Identify which cell holds the provided text, then report its (x, y) central coordinate. 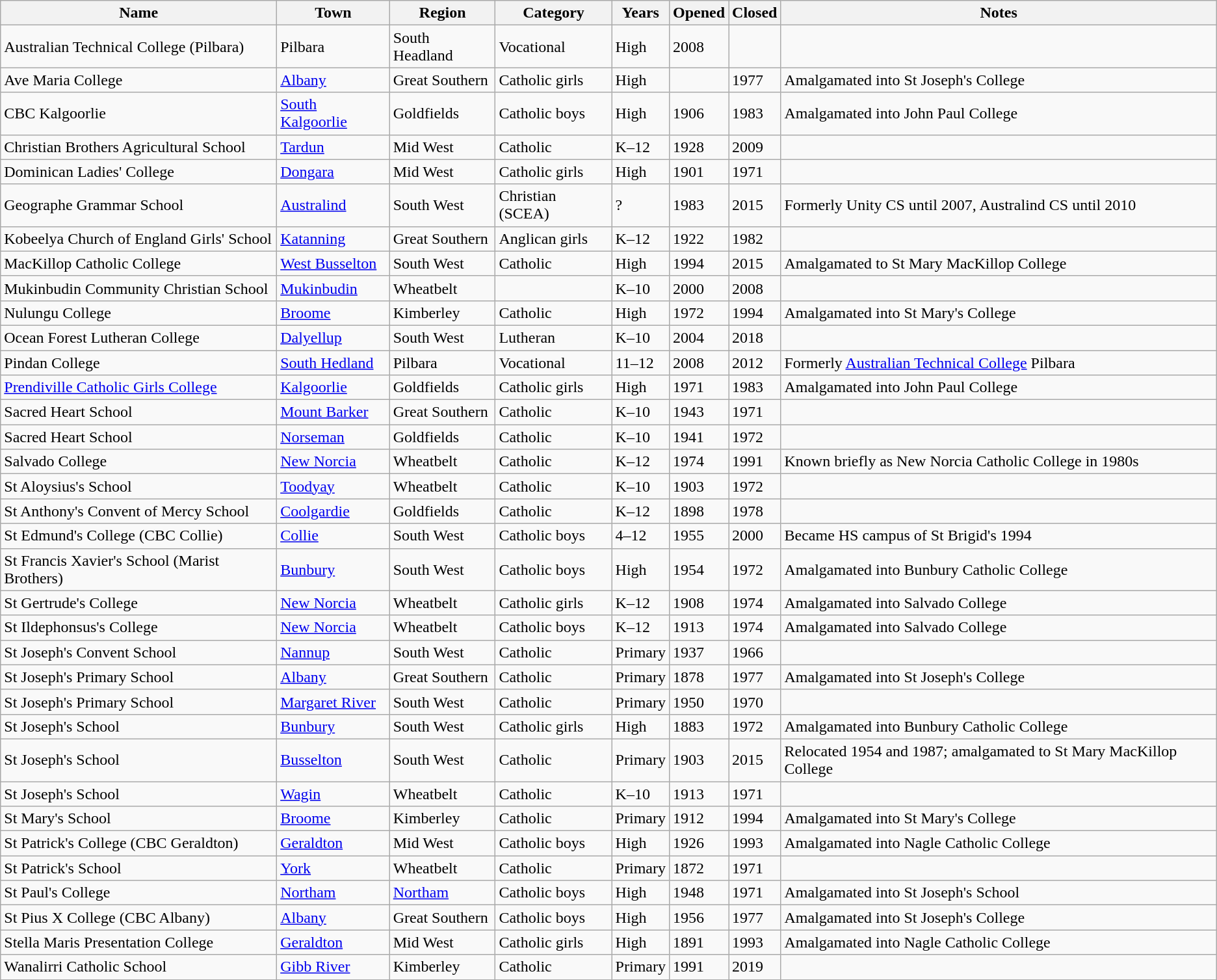
St Gertrude's College (139, 603)
Australind (334, 205)
1956 (698, 918)
Katanning (334, 239)
Region (442, 13)
1982 (755, 239)
1883 (698, 726)
1943 (698, 412)
1901 (698, 172)
Salvado College (139, 462)
Wanalirri Catholic School (139, 967)
St Patrick's School (139, 868)
MacKillop Catholic College (139, 263)
Category (554, 13)
Christian (SCEA) (554, 205)
1937 (698, 652)
Amalgamated to St Mary MacKillop College (999, 263)
Formerly Australian Technical College Pilbara (999, 362)
St Mary's School (139, 819)
1978 (755, 511)
1878 (698, 677)
Nannup (334, 652)
Gibb River (334, 967)
Relocated 1954 and 1987; amalgamated to St Mary MacKillop College (999, 760)
Lutheran (554, 338)
2004 (698, 338)
1970 (755, 702)
11–12 (640, 362)
Kalgoorlie (334, 388)
St Joseph's Convent School (139, 652)
Mukinbudin Community Christian School (139, 288)
Christian Brothers Agricultural School (139, 147)
Years (640, 13)
Dongara (334, 172)
St Anthony's Convent of Mercy School (139, 511)
Margaret River (334, 702)
Wagin (334, 794)
1928 (698, 147)
1926 (698, 843)
Known briefly as New Norcia Catholic College in 1980s (999, 462)
Prendiville Catholic Girls College (139, 388)
Nulungu College (139, 313)
1922 (698, 239)
Became HS campus of St Brigid's 1994 (999, 536)
1906 (698, 113)
Stella Maris Presentation College (139, 942)
CBC Kalgoorlie (139, 113)
South Headland (442, 47)
St Edmund's College (CBC Collie) (139, 536)
Geographe Grammar School (139, 205)
York (334, 868)
St Ildephonsus's College (139, 628)
2009 (755, 147)
St Francis Xavier's School (Marist Brothers) (139, 570)
1955 (698, 536)
1912 (698, 819)
St Pius X College (CBC Albany) (139, 918)
1872 (698, 868)
1948 (698, 893)
Name (139, 13)
Closed (755, 13)
2019 (755, 967)
Australian Technical College (Pilbara) (139, 47)
Busselton (334, 760)
Dalyellup (334, 338)
St Paul's College (139, 893)
1950 (698, 702)
Town (334, 13)
Anglican girls (554, 239)
Amalgamated into St Joseph's School (999, 893)
Coolgardie (334, 511)
? (640, 205)
South Hedland (334, 362)
West Busselton (334, 263)
Opened (698, 13)
Formerly Unity CS until 2007, Australind CS until 2010 (999, 205)
Toodyay (334, 486)
Kobeelya Church of England Girls' School (139, 239)
1908 (698, 603)
Pindan College (139, 362)
South Kalgoorlie (334, 113)
Norseman (334, 437)
2012 (755, 362)
1941 (698, 437)
Notes (999, 13)
1898 (698, 511)
Ocean Forest Lutheran College (139, 338)
Mount Barker (334, 412)
2018 (755, 338)
Collie (334, 536)
St Aloysius's School (139, 486)
1966 (755, 652)
St Patrick's College (CBC Geraldton) (139, 843)
1891 (698, 942)
Tardun (334, 147)
Dominican Ladies' College (139, 172)
Mukinbudin (334, 288)
4–12 (640, 536)
1954 (698, 570)
Ave Maria College (139, 80)
